From the cell containing the given text, extract its center point as (x, y) coordinate. 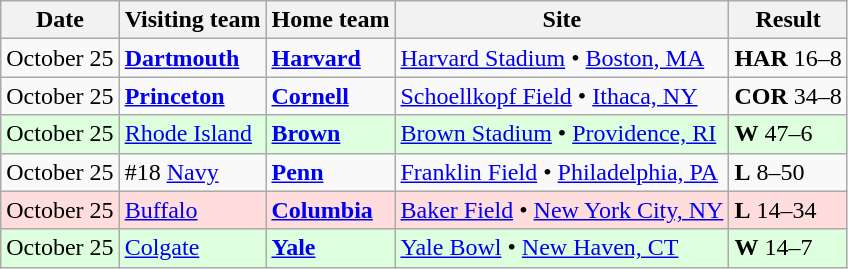
Franklin Field • Philadelphia, PA (562, 172)
L 14–34 (788, 210)
COR 34–8 (788, 96)
Baker Field • New York City, NY (562, 210)
HAR 16–8 (788, 58)
Visiting team (192, 20)
Princeton (192, 96)
Date (60, 20)
Buffalo (192, 210)
Rhode Island (192, 134)
Columbia (330, 210)
Result (788, 20)
Brown Stadium • Providence, RI (562, 134)
L 8–50 (788, 172)
Cornell (330, 96)
Home team (330, 20)
Dartmouth (192, 58)
Harvard Stadium • Boston, MA (562, 58)
Harvard (330, 58)
Colgate (192, 248)
#18 Navy (192, 172)
Brown (330, 134)
Yale (330, 248)
W 47–6 (788, 134)
Site (562, 20)
Yale Bowl • New Haven, CT (562, 248)
Schoellkopf Field • Ithaca, NY (562, 96)
W 14–7 (788, 248)
Penn (330, 172)
